From the cell containing the given text, extract its center point as (X, Y) coordinate. 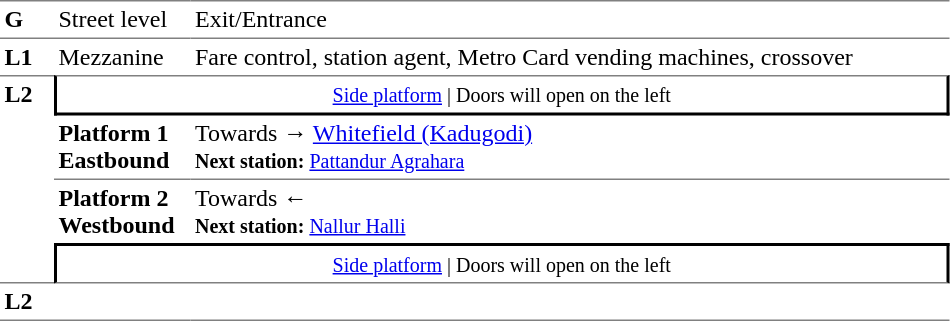
Mezzanine (122, 57)
Exit/Entrance (570, 20)
Towards ← Next station: Nallur Halli (570, 212)
L1 (27, 57)
Street level (122, 20)
Towards → Whitefield (Kadugodi)Next station: Pattandur Agrahara (570, 148)
Fare control, station agent, Metro Card vending machines, crossover (570, 57)
L2 (27, 179)
Platform 2 Westbound (122, 212)
Platform 1Eastbound (122, 148)
G (27, 20)
